Determine the (x, y) coordinate at the center of the cell enclosing the given text.  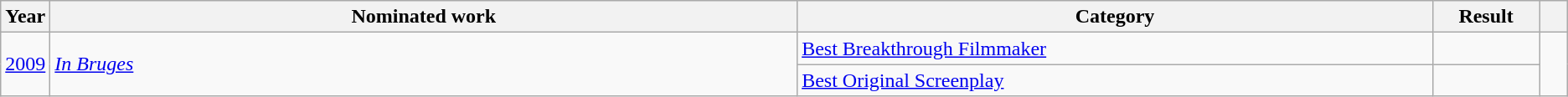
Best Breakthrough Filmmaker (1116, 48)
Nominated work (424, 17)
Category (1116, 17)
Year (25, 17)
Result (1486, 17)
2009 (25, 64)
Best Original Screenplay (1116, 80)
In Bruges (424, 64)
